From the cell containing the given text, extract its center point as (X, Y) coordinate. 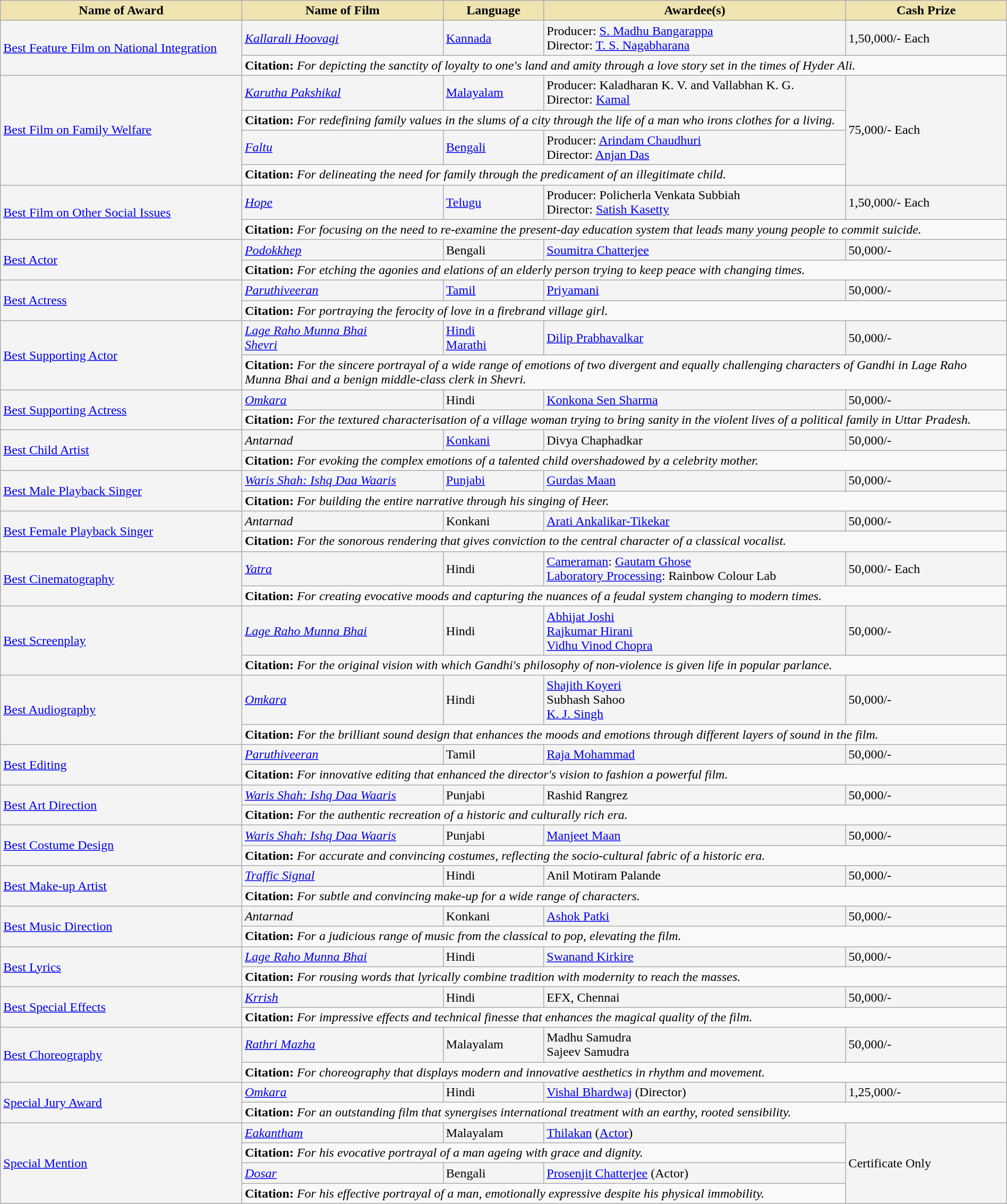
Best Child Artist (121, 450)
Best Costume Design (121, 846)
Anil Motiram Palande (695, 876)
Citation: For his effective portrayal of a man, emotionally expressive despite his physical immobility. (544, 1193)
Best Choreography (121, 1055)
Best Supporting Actor (121, 355)
Best Audiography (121, 710)
Citation: For innovative editing that enhanced the director's vision to fashion a powerful film. (624, 775)
Kallarali Hoovagi (342, 38)
Citation: For portraying the ferocity of love in a firebrand village girl. (624, 311)
Citation: For delineating the need for family through the predicament of an illegitimate child. (544, 175)
Best Film on Family Welfare (121, 130)
Citation: For evoking the complex emotions of a talented child overshadowed by a celebrity mother. (624, 460)
Divya Chaphadkar (695, 440)
1,25,000/- (926, 1092)
Citation: For building the entire narrative through his singing of Heer. (624, 501)
Name of Award (121, 11)
Manjeet Maan (695, 835)
Citation: For the brilliant sound design that enhances the moods and emotions through different layers of sound in the film. (624, 735)
Producer: Kaladharan K. V. and Vallabhan K. G.Director: Kamal (695, 92)
Priyamani (695, 290)
Citation: For choreography that displays modern and innovative aesthetics in rhythm and movement. (624, 1072)
Citation: For an outstanding film that synergises international treatment with an earthy, rooted sensibility. (624, 1113)
Traffic Signal (342, 876)
Citation: For creating evocative moods and capturing the nuances of a feudal system changing to modern times. (624, 596)
Best Actress (121, 300)
Rashid Rangrez (695, 795)
Best Supporting Actress (121, 410)
Telugu (493, 202)
Citation: For the sonorous rendering that gives conviction to the central character of a classical vocalist. (624, 541)
Faltu (342, 148)
Dosar (342, 1173)
Best Screenplay (121, 641)
Thilakan (Actor) (695, 1133)
Best Make-up Artist (121, 886)
Karutha Pakshikal (342, 92)
Special Jury Award (121, 1103)
Shajith KoyeriSubhash SahooK. J. Singh (695, 699)
Awardee(s) (695, 11)
Gurdas Maan (695, 481)
Producer: S. Madhu BangarappaDirector: T. S. Nagabharana (695, 38)
Arati Ankalikar-Tikekar (695, 521)
Abhijat JoshiRajkumar Hirani Vidhu Vinod Chopra (695, 630)
Cash Prize (926, 11)
EFX, Chennai (695, 997)
Cameraman: Gautam GhoseLaboratory Processing: Rainbow Colour Lab (695, 568)
Hope (342, 202)
Citation: For rousing words that lyrically combine tradition with modernity to reach the masses. (624, 977)
Lage Raho Munna BhaiShevri (342, 338)
Ashok Patki (695, 916)
Name of Film (342, 11)
Special Mention (121, 1163)
Citation: For redefining family values in the slums of a city through the life of a man who irons clothes for a living. (544, 120)
Dilip Prabhavalkar (695, 338)
Best Lyrics (121, 967)
Citation: For focusing on the need to re-examine the present-day education system that leads many young people to commit suicide. (624, 229)
50,000/- Each (926, 568)
Certificate Only (926, 1163)
Best Music Direction (121, 926)
Producer: Policherla Venkata SubbiahDirector: Satish Kasetty (695, 202)
Prosenjit Chatterjee (Actor) (695, 1173)
Yatra (342, 568)
75,000/- Each (926, 130)
Best Actor (121, 260)
Citation: For subtle and convincing make-up for a wide range of characters. (624, 896)
Swanand Kirkire (695, 957)
Best Art Direction (121, 805)
Podokkhep (342, 250)
Producer: Arindam ChaudhuriDirector: Anjan Das (695, 148)
Language (493, 11)
Best Feature Film on National Integration (121, 48)
Soumitra Chatterjee (695, 250)
Madhu SamudraSajeev Samudra (695, 1044)
Citation: For the original vision with which Gandhi's philosophy of non-violence is given life in popular parlance. (624, 665)
Krrish (342, 997)
Vishal Bhardwaj (Director) (695, 1092)
Konkona Sen Sharma (695, 400)
Best Editing (121, 765)
Best Film on Other Social Issues (121, 212)
Best Female Playback Singer (121, 531)
Citation: For the textured characterisation of a village woman trying to bring sanity in the violent lives of a political family in Uttar Pradesh. (624, 420)
Citation: For the authentic recreation of a historic and culturally rich era. (624, 815)
Kannada (493, 38)
Eakantham (342, 1133)
Best Male Playback Singer (121, 491)
HindiMarathi (493, 338)
Citation: For accurate and convincing costumes, reflecting the socio-cultural fabric of a historic era. (624, 856)
Best Cinematography (121, 579)
Citation: For etching the agonies and elations of an elderly person trying to keep peace with changing times. (624, 270)
Citation: For a judicious range of music from the classical to pop, elevating the film. (624, 936)
Citation: For his evocative portrayal of a man ageing with grace and dignity. (544, 1153)
Citation: For depicting the sanctity of loyalty to one's land and amity through a love story set in the times of Hyder Ali. (624, 65)
Best Special Effects (121, 1007)
Raja Mohammad (695, 755)
Citation: For impressive effects and technical finesse that enhances the magical quality of the film. (624, 1017)
Rathri Mazha (342, 1044)
